Pinpoint the cell where the given text exists, returning its [x, y] midpoint coordinate. 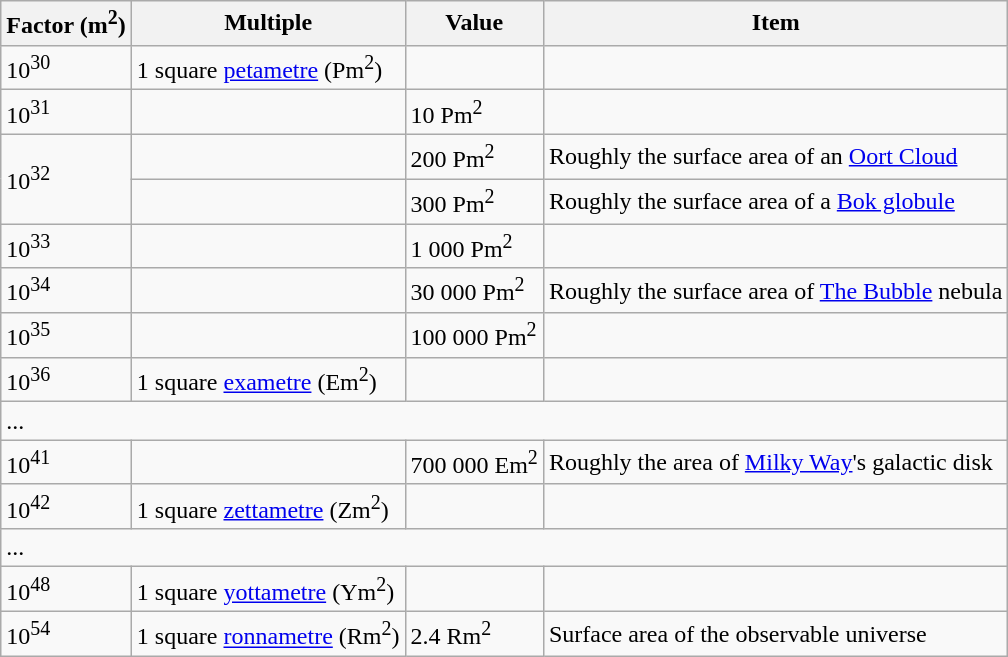
1042 [66, 506]
1032 [66, 178]
1 square petametre (Pm2) [268, 68]
100 000 Pm2 [474, 336]
700 000 Em2 [474, 462]
200 Pm2 [474, 156]
1031 [66, 112]
Roughly the surface area of The Bubble nebula [775, 290]
Roughly the surface area of an Oort Cloud [775, 156]
1054 [66, 634]
Roughly the surface area of a Bok globule [775, 202]
1048 [66, 590]
Roughly the area of Milky Way's galactic disk [775, 462]
1 square yottametre (Ym2) [268, 590]
300 Pm2 [474, 202]
Value [474, 24]
Multiple [268, 24]
10 Pm2 [474, 112]
Surface area of the observable universe [775, 634]
1036 [66, 380]
1 square exametre (Em2) [268, 380]
1 000 Pm2 [474, 246]
Factor (m2) [66, 24]
2.4 Rm2 [474, 634]
30 000 Pm2 [474, 290]
Item [775, 24]
1033 [66, 246]
1030 [66, 68]
1034 [66, 290]
1035 [66, 336]
1 square zettametre (Zm2) [268, 506]
1041 [66, 462]
1 square ronnametre (Rm2) [268, 634]
